Extract the [X, Y] coordinate from the center of the cell holding the provided text.  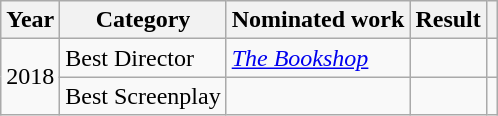
Year [30, 20]
The Bookshop [318, 58]
2018 [30, 77]
Best Director [143, 58]
Nominated work [318, 20]
Best Screenplay [143, 96]
Result [448, 20]
Category [143, 20]
